Output the [X, Y] coordinate of the center of the cell containing the given text.  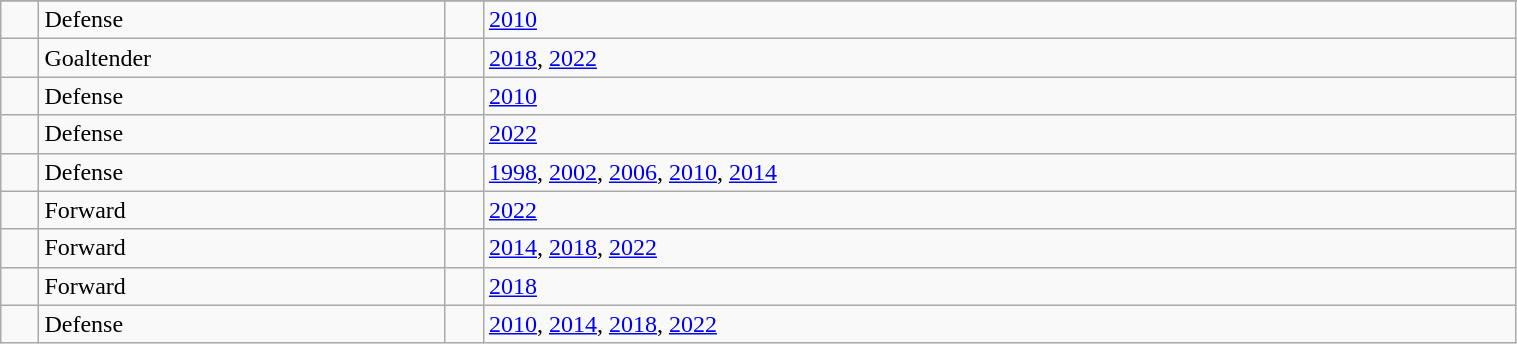
1998, 2002, 2006, 2010, 2014 [1000, 172]
Goaltender [242, 58]
2010, 2014, 2018, 2022 [1000, 324]
2018 [1000, 286]
2018, 2022 [1000, 58]
2014, 2018, 2022 [1000, 248]
